Return the (x, y) coordinate for the center point of the cell that contains the specified text.  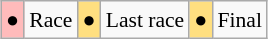
Last race (146, 20)
Final (240, 20)
Race (50, 20)
